For the text-containing cell, return its midpoint in [X, Y] coordinate format. 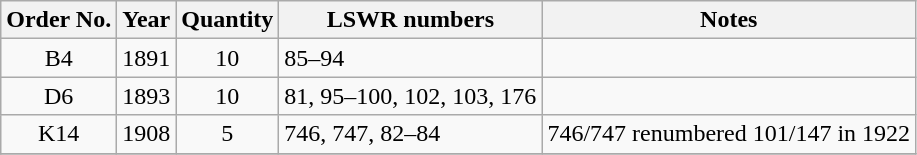
Notes [729, 20]
746/747 renumbered 101/147 in 1922 [729, 134]
5 [228, 134]
1891 [146, 58]
1908 [146, 134]
Year [146, 20]
Order No. [59, 20]
D6 [59, 96]
B4 [59, 58]
1893 [146, 96]
85–94 [410, 58]
Quantity [228, 20]
LSWR numbers [410, 20]
81, 95–100, 102, 103, 176 [410, 96]
746, 747, 82–84 [410, 134]
K14 [59, 134]
